For the text-containing cell, return its midpoint in (x, y) coordinate format. 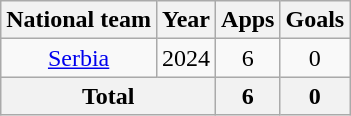
Serbia (79, 58)
2024 (186, 58)
Total (108, 96)
Apps (248, 20)
Goals (315, 20)
Year (186, 20)
National team (79, 20)
